Pinpoint the cell where the given text exists, returning its [x, y] midpoint coordinate. 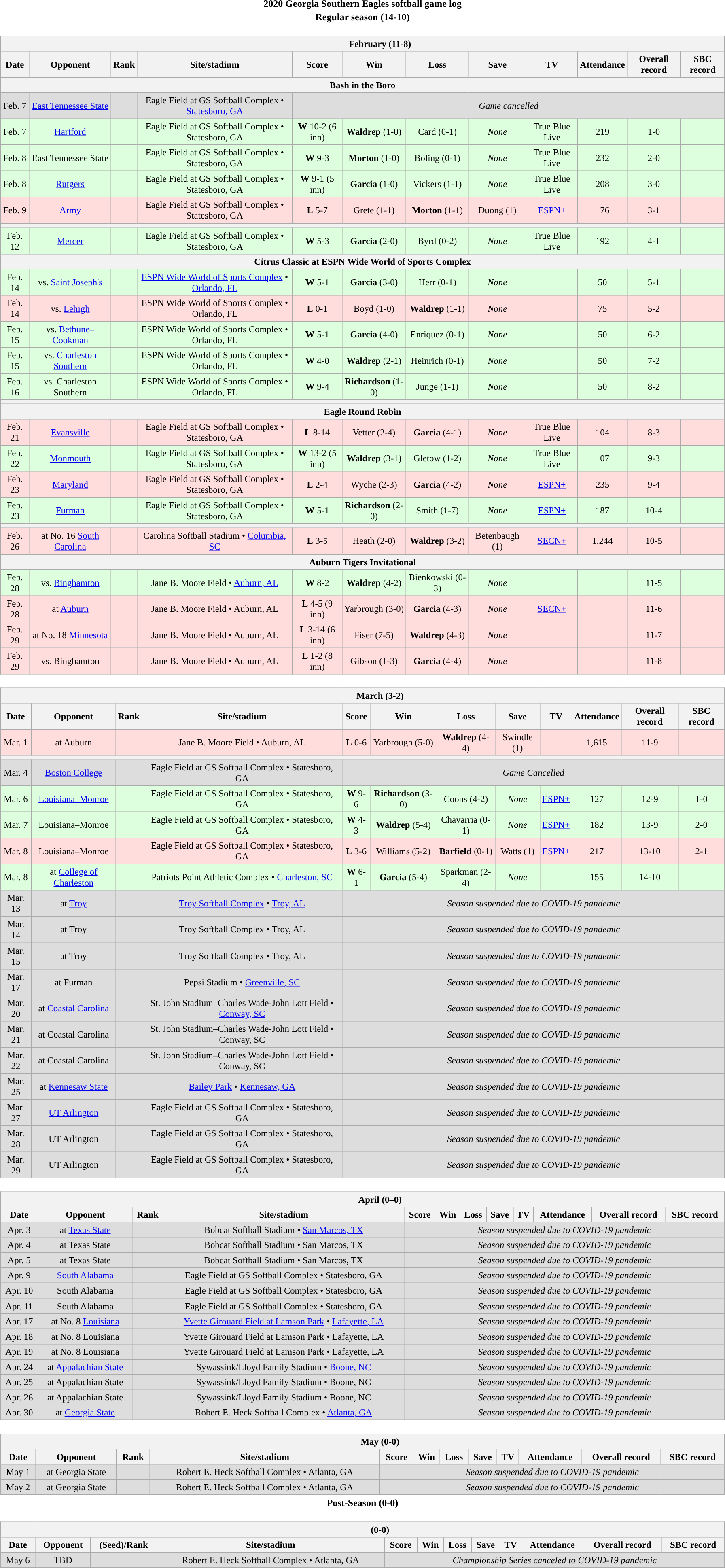
May (0-0) [362, 1442]
Bailey Park • Kennesaw, GA [242, 1086]
Carolina Softball Stadium • Columbia, SC [214, 541]
Waldrep (2-1) [374, 361]
Maryland [70, 485]
W 6-1 [356, 877]
Mar. 7 [16, 825]
182 [597, 825]
9-4 [654, 485]
W 13-2 (5 inn) [317, 459]
L 8-14 [317, 432]
L 1-2 (8 inn) [317, 661]
Williams (5-2) [404, 851]
Waldrep (1-1) [438, 308]
Chavarria (0-1) [466, 825]
at College of Charleston [74, 877]
Swindle (1) [518, 742]
W 4-3 [356, 825]
Garcia (2-0) [374, 241]
Apr. 10 [19, 1291]
Mar. 22 [16, 1060]
L 0-6 [356, 742]
Hartford [70, 132]
W 9-6 [356, 799]
Army [70, 210]
W 9-1 (5 inn) [317, 185]
6-2 [654, 334]
Mar. 1 [16, 742]
2-1 [702, 851]
May 1 [18, 1472]
Enriquez (0-1) [438, 334]
Boyd (1-0) [374, 308]
10-5 [654, 541]
Richardson (1-0) [374, 387]
L 0-1 [317, 308]
3-1 [654, 210]
Barfield (0-1) [466, 851]
Yarbrough (5-0) [404, 742]
Card (0-1) [438, 132]
May 2 [18, 1487]
Grete (1-1) [374, 210]
Feb. 26 [15, 541]
Bash in the Boro [362, 85]
W 5-3 [317, 241]
Apr. 3 [19, 1230]
Yarbrough (3-0) [374, 609]
Apr. 24 [19, 1367]
Feb. 12 [15, 241]
Feb. 21 [15, 432]
Morton (1-0) [374, 158]
April (0–0) [362, 1199]
May 6 [18, 1560]
Betenbaugh (1) [497, 541]
Boston College [74, 773]
Richardson (3-0) [404, 799]
11-6 [654, 609]
at Furman [74, 982]
Mar. 6 [16, 799]
219 [602, 132]
W 4-0 [317, 361]
Herr (0-1) [438, 282]
Garcia (1-0) [374, 185]
Vickers (1-1) [438, 185]
Garcia (4-4) [438, 661]
Waldrep (3-2) [438, 541]
Gibson (1-3) [374, 661]
at No. 16 South Carolina [70, 541]
Duong (1) [497, 210]
Apr. 26 [19, 1397]
(0-0) [362, 1530]
75 [602, 308]
155 [597, 877]
Apr. 17 [19, 1321]
Mar. 27 [16, 1113]
at Kennesaw State [74, 1086]
Garcia (3-0) [374, 282]
L 2-4 [317, 485]
February (11-8) [362, 44]
W 9-4 [317, 387]
Heinrich (0-1) [438, 361]
Coons (4-2) [466, 799]
208 [602, 185]
March (3-2) [362, 696]
Game cancelled [509, 106]
Apr. 9 [19, 1275]
Mar. 20 [16, 1008]
Championship Series canceled to COVID-19 pandemic [554, 1560]
Mar. 14 [16, 930]
Eagle Round Robin [362, 412]
Mar. 17 [16, 982]
13-10 [650, 851]
Waldrep (4-3) [438, 634]
Mar. 25 [16, 1086]
Mar. 15 [16, 956]
Smith (1-7) [438, 511]
104 [602, 432]
11-5 [654, 583]
Sparkman (2-4) [466, 877]
Garcia (4-2) [438, 485]
Apr. 4 [19, 1245]
Waldrep (3-1) [374, 459]
14-10 [650, 877]
Boling (0-1) [438, 158]
9-3 [654, 459]
217 [597, 851]
8-2 [654, 387]
(Seed)/Rank [123, 1545]
Garcia (4-3) [438, 609]
Vetter (2-4) [374, 432]
5-1 [654, 282]
Rutgers [70, 185]
L 4-5 (9 inn) [317, 609]
Gletow (1-2) [438, 459]
Feb. 9 [15, 210]
11-8 [654, 661]
Apr. 5 [19, 1260]
1,615 [597, 742]
Mar. 28 [16, 1139]
176 [602, 210]
187 [602, 511]
7-2 [654, 361]
235 [602, 485]
232 [602, 158]
W 8-2 [317, 583]
L 3-5 [317, 541]
Feb. 16 [15, 387]
TBD [63, 1560]
Mar. 21 [16, 1034]
W 10-2 (6 inn) [317, 132]
Junge (1-1) [438, 387]
Mar. 29 [16, 1165]
Waldrep (4-2) [374, 583]
Apr. 25 [19, 1382]
Bienkowski (0-3) [438, 583]
L 3-6 [356, 851]
Watts (1) [518, 851]
Wyche (2-3) [374, 485]
11-7 [654, 634]
Waldrep (5-4) [404, 825]
Mercer [70, 241]
Citrus Classic at ESPN Wide World of Sports Complex [362, 261]
192 [602, 241]
4-1 [654, 241]
Waldrep (1-0) [374, 132]
Pepsi Stadium • Greenville, SC [242, 982]
Richardson (2-0) [374, 511]
Mar. 4 [16, 773]
Monmouth [70, 459]
Apr. 11 [19, 1306]
Heath (2-0) [374, 541]
1,244 [602, 541]
Garcia (4-1) [438, 432]
Evansville [70, 432]
Mar. 13 [16, 903]
13-9 [650, 825]
L 3-14 (6 inn) [317, 634]
107 [602, 459]
L 5-7 [317, 210]
Feb. 22 [15, 459]
Garcia (5-4) [404, 877]
Furman [70, 511]
12-9 [650, 799]
Game Cancelled [533, 773]
Fiser (7-5) [374, 634]
vs. Lehigh [70, 308]
Garcia (4-0) [374, 334]
8-3 [654, 432]
W 9-3 [317, 158]
Patriots Point Athletic Complex • Charleston, SC [242, 877]
Apr. 30 [19, 1413]
3-0 [654, 185]
5-2 [654, 308]
Byrd (0-2) [438, 241]
at No. 18 Minnesota [70, 634]
Apr. 19 [19, 1352]
Waldrep (4-4) [466, 742]
vs. Saint Joseph's [70, 282]
11-9 [650, 742]
Morton (1-1) [438, 210]
127 [597, 799]
Apr. 18 [19, 1337]
Auburn Tigers Invitational [362, 562]
vs. Bethune–Cookman [70, 334]
10-4 [654, 511]
